Pinpoint the cell where the given text exists, returning its [X, Y] midpoint coordinate. 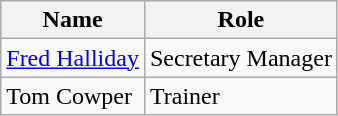
Trainer [240, 96]
Fred Halliday [73, 58]
Tom Cowper [73, 96]
Role [240, 20]
Name [73, 20]
Secretary Manager [240, 58]
